Output the (X, Y) coordinate of the center of the cell containing the given text.  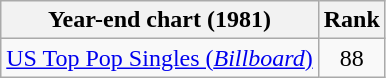
Year-end chart (1981) (160, 20)
Rank (352, 20)
US Top Pop Singles (Billboard) (160, 58)
88 (352, 58)
